Provide the [x, y] coordinate of the cell's center where the given text is located.  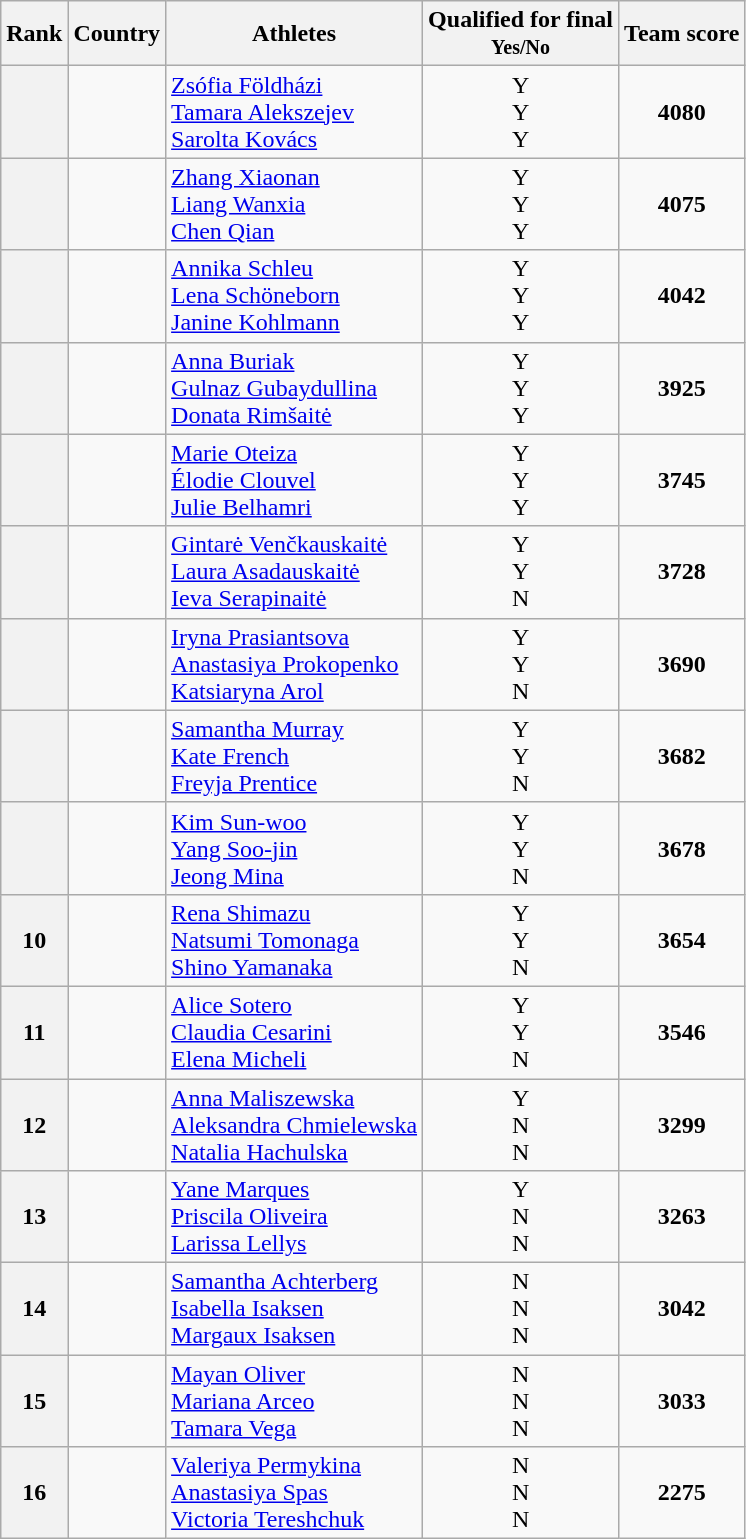
Kim Sun-wooYang Soo-jinJeong Mina [294, 848]
2275 [682, 1493]
Alice SoteroClaudia CesariniElena Micheli [294, 1032]
3682 [682, 756]
12 [34, 1124]
Mayan OliverMariana ArceoTamara Vega [294, 1401]
4042 [682, 296]
Rank [34, 34]
3745 [682, 480]
10 [34, 940]
4080 [682, 112]
Gintarė VenčkauskaitėLaura AsadauskaitėIeva Serapinaitė [294, 572]
Marie OteizaÉlodie ClouvelJulie Belhamri [294, 480]
Annika SchleuLena SchönebornJanine Kohlmann [294, 296]
Zsófia FöldháziTamara AlekszejevSarolta Kovács [294, 112]
Qualified for finalYes/No [521, 34]
Team score [682, 34]
3654 [682, 940]
Valeriya PermykinaAnastasiya SpasVictoria Tereshchuk [294, 1493]
13 [34, 1217]
3299 [682, 1124]
3042 [682, 1309]
Country [117, 34]
Athletes [294, 34]
Anna BuriakGulnaz GubaydullinaDonata Rimšaitė [294, 388]
15 [34, 1401]
Rena ShimazuNatsumi TomonagaShino Yamanaka [294, 940]
3728 [682, 572]
Samantha MurrayKate FrenchFreyja Prentice [294, 756]
3033 [682, 1401]
11 [34, 1032]
3678 [682, 848]
Zhang XiaonanLiang WanxiaChen Qian [294, 204]
3925 [682, 388]
Samantha AchterbergIsabella IsaksenMargaux Isaksen [294, 1309]
14 [34, 1309]
3263 [682, 1217]
Anna MaliszewskaAleksandra ChmielewskaNatalia Hachulska [294, 1124]
4075 [682, 204]
Yane MarquesPriscila OliveiraLarissa Lellys [294, 1217]
3546 [682, 1032]
16 [34, 1493]
3690 [682, 664]
Iryna PrasiantsovaAnastasiya ProkopenkoKatsiaryna Arol [294, 664]
